Capture the cell that displays the provided text and extract its (x, y) central coordinate. 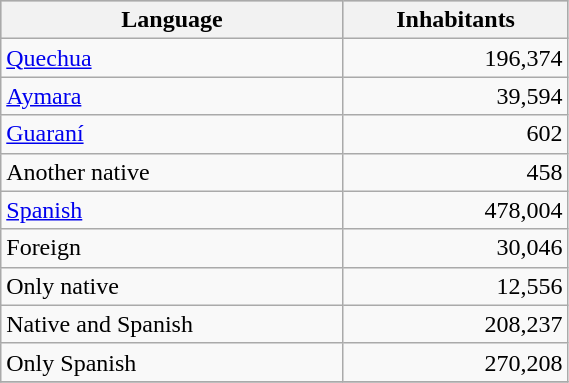
30,046 (456, 248)
270,208 (456, 362)
Language (172, 20)
Only Spanish (172, 362)
Foreign (172, 248)
Spanish (172, 210)
Guaraní (172, 134)
12,556 (456, 286)
208,237 (456, 324)
478,004 (456, 210)
196,374 (456, 58)
39,594 (456, 96)
602 (456, 134)
Another native (172, 172)
Native and Spanish (172, 324)
Quechua (172, 58)
458 (456, 172)
Inhabitants (456, 20)
Aymara (172, 96)
Only native (172, 286)
